Locate the cell with the specified text and output its [x, y] center coordinate. 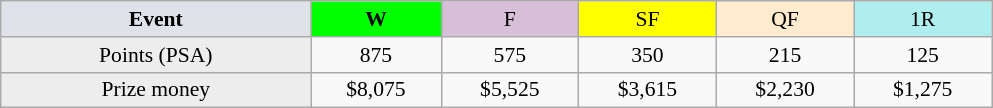
Points (PSA) [156, 55]
1R [923, 19]
W [376, 19]
215 [785, 55]
$1,275 [923, 90]
Prize money [156, 90]
QF [785, 19]
$8,075 [376, 90]
875 [376, 55]
$2,230 [785, 90]
350 [648, 55]
$5,525 [510, 90]
F [510, 19]
$3,615 [648, 90]
575 [510, 55]
125 [923, 55]
SF [648, 19]
Event [156, 19]
